Determine the (X, Y) coordinate at the center of the cell enclosing the given text.  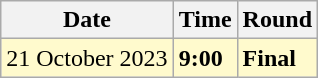
Final (277, 58)
21 October 2023 (87, 58)
Date (87, 20)
Time (205, 20)
Round (277, 20)
9:00 (205, 58)
